Find where the given text appears and provide that cell's center as (x, y) coordinate. 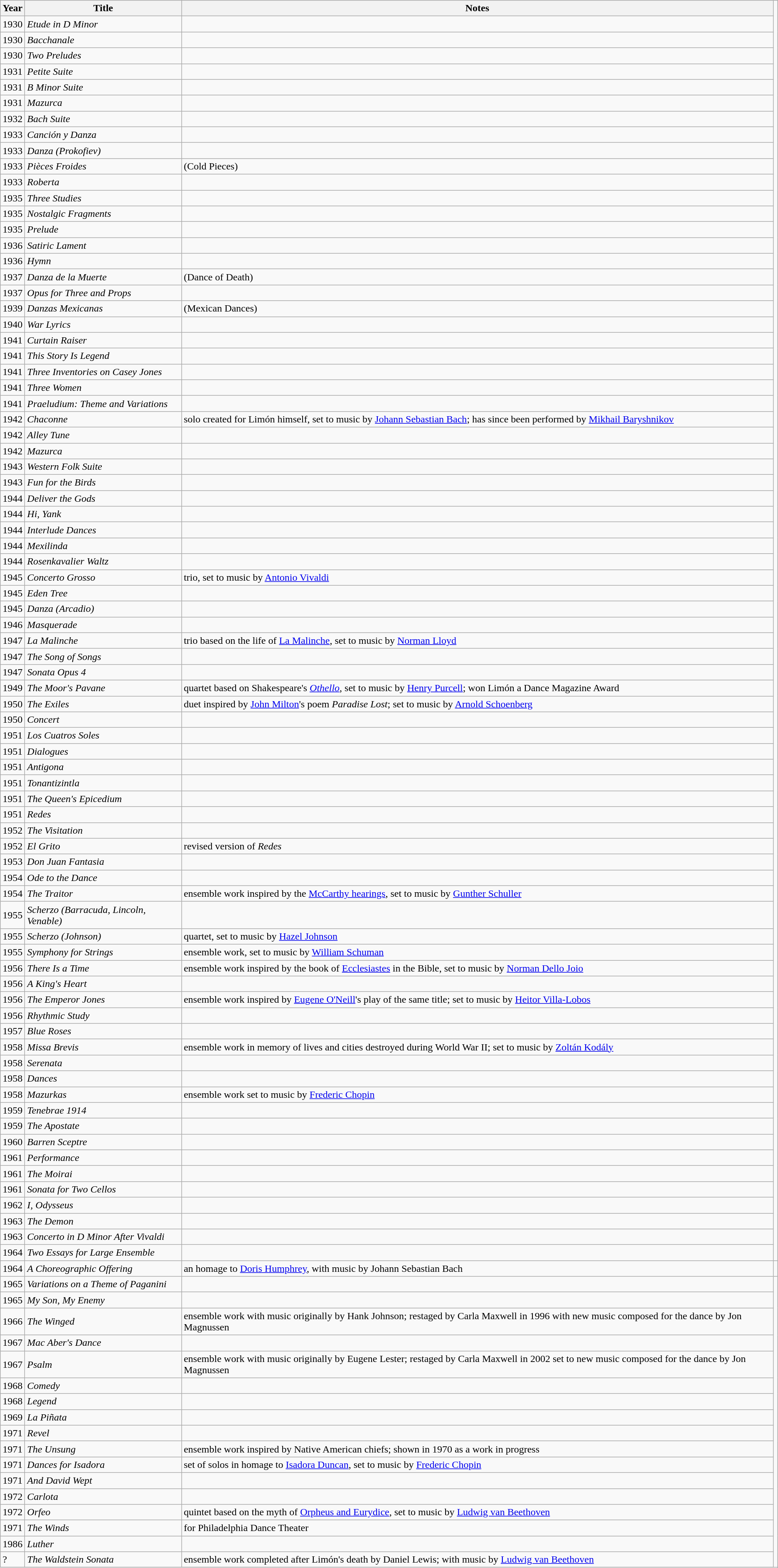
Alley Tune (103, 435)
ensemble work with music originally by Hank Johnson; restaged by Carla Maxwell in 1996 with new music composed for the dance by Jon Magnussen (478, 1322)
ensemble work in memory of lives and cities destroyed during World War II; set to music by Zoltán Kodály (478, 1047)
1962 (12, 1205)
Los Cuatros Soles (103, 736)
1946 (12, 625)
Bach Suite (103, 119)
Three Inventories on Casey Jones (103, 372)
1986 (12, 1544)
Scherzo (Johnson) (103, 936)
trio based on the life of La Malinche, set to music by Norman Lloyd (478, 640)
quartet based on Shakespeare's Othello, set to music by Henry Purcell; won Limón a Dance Magazine Award (478, 688)
Concert (103, 720)
(Mexican Dances) (478, 309)
Title (103, 8)
The Waldstein Sonata (103, 1560)
Petite Suite (103, 71)
The Winds (103, 1528)
Danza (Arcadio) (103, 609)
Dances for Isadora (103, 1465)
Canción y Danza (103, 135)
The Demon (103, 1221)
Mac Aber's Dance (103, 1343)
1949 (12, 688)
Tonantizintla (103, 783)
Rhythmic Study (103, 1016)
1953 (12, 862)
Opus for Three and Props (103, 293)
? (12, 1560)
Don Juan Fantasia (103, 862)
The Queen's Epicedium (103, 799)
Blue Roses (103, 1031)
Satiric Lament (103, 245)
Performance (103, 1158)
ensemble work completed after Limón's death by Daniel Lewis; with music by Ludwig van Beethoven (478, 1560)
The Apostate (103, 1126)
Mexilinda (103, 546)
Dialogues (103, 751)
A King's Heart (103, 984)
Three Women (103, 388)
quintet based on the myth of Orpheus and Eurydice, set to music by Ludwig van Beethoven (478, 1512)
I, Odysseus (103, 1205)
Tenebrae 1914 (103, 1110)
Masquerade (103, 625)
Dances (103, 1079)
Pièces Froides (103, 166)
Barren Sceptre (103, 1142)
Redes (103, 815)
Roberta (103, 182)
Sonata for Two Cellos (103, 1189)
Nostalgic Fragments (103, 214)
B Minor Suite (103, 87)
Praeludium: Theme and Variations (103, 403)
El Grito (103, 846)
revised version of Redes (478, 846)
Year (12, 8)
an homage to Doris Humphrey, with music by Johann Sebastian Bach (478, 1269)
Eden Tree (103, 593)
quartet, set to music by Hazel Johnson (478, 936)
Hi, Yank (103, 514)
Legend (103, 1401)
Concerto Grosso (103, 577)
Mazurkas (103, 1094)
solo created for Limón himself, set to music by Johann Sebastian Bach; has since been performed by Mikhail Baryshnikov (478, 419)
The Exiles (103, 704)
There Is a Time (103, 968)
ensemble work inspired by the book of Ecclesiastes in the Bible, set to music by Norman Dello Joio (478, 968)
Scherzo (Barracuda, Lincoln, Venable) (103, 915)
1966 (12, 1322)
Rosenkavalier Waltz (103, 562)
Three Studies (103, 198)
set of solos in homage to Isadora Duncan, set to music by Frederic Chopin (478, 1465)
Antigona (103, 767)
Symphony for Strings (103, 952)
ensemble work set to music by Frederic Chopin (478, 1094)
Missa Brevis (103, 1047)
Sonata Opus 4 (103, 672)
This Story Is Legend (103, 356)
Curtain Raiser (103, 340)
War Lyrics (103, 324)
And David Wept (103, 1480)
The Winged (103, 1322)
The Song of Songs (103, 656)
Danzas Mexicanas (103, 309)
Revel (103, 1433)
1939 (12, 309)
Danza (Prokofiev) (103, 150)
Hymn (103, 261)
The Traitor (103, 893)
1940 (12, 324)
1932 (12, 119)
Interlude Dances (103, 530)
A Choreographic Offering (103, 1269)
Notes (478, 8)
1960 (12, 1142)
Carlota (103, 1497)
ensemble work inspired by Native American chiefs; shown in 1970 as a work in progress (478, 1449)
duet inspired by John Milton's poem Paradise Lost; set to music by Arnold Schoenberg (478, 704)
The Visitation (103, 830)
ensemble work inspired by Eugene O'Neill's play of the same title; set to music by Heitor Villa-Lobos (478, 1000)
Danza de la Muerte (103, 277)
Concerto in D Minor After Vivaldi (103, 1237)
for Philadelphia Dance Theater (478, 1528)
1969 (12, 1417)
Orfeo (103, 1512)
Two Preludes (103, 56)
trio, set to music by Antonio Vivaldi (478, 577)
The Moor's Pavane (103, 688)
1957 (12, 1031)
My Son, My Enemy (103, 1300)
Comedy (103, 1386)
The Unsung (103, 1449)
Luther (103, 1544)
ensemble work, set to music by William Schuman (478, 952)
Chaconne (103, 419)
Two Essays for Large Ensemble (103, 1253)
Variations on a Theme of Paganini (103, 1284)
La Piñata (103, 1417)
Fun for the Birds (103, 483)
Deliver the Gods (103, 498)
The Moirai (103, 1173)
(Cold Pieces) (478, 166)
Ode to the Dance (103, 878)
Serenata (103, 1063)
Psalm (103, 1364)
La Malinche (103, 640)
Etude in D Minor (103, 24)
The Emperor Jones (103, 1000)
Bacchanale (103, 40)
ensemble work inspired by the McCarthy hearings, set to music by Gunther Schuller (478, 893)
Western Folk Suite (103, 467)
ensemble work with music originally by Eugene Lester; restaged by Carla Maxwell in 2002 set to new music composed for the dance by Jon Magnussen (478, 1364)
(Dance of Death) (478, 277)
Prelude (103, 230)
